Return the [x, y] coordinate for the center point of the cell that contains the specified text.  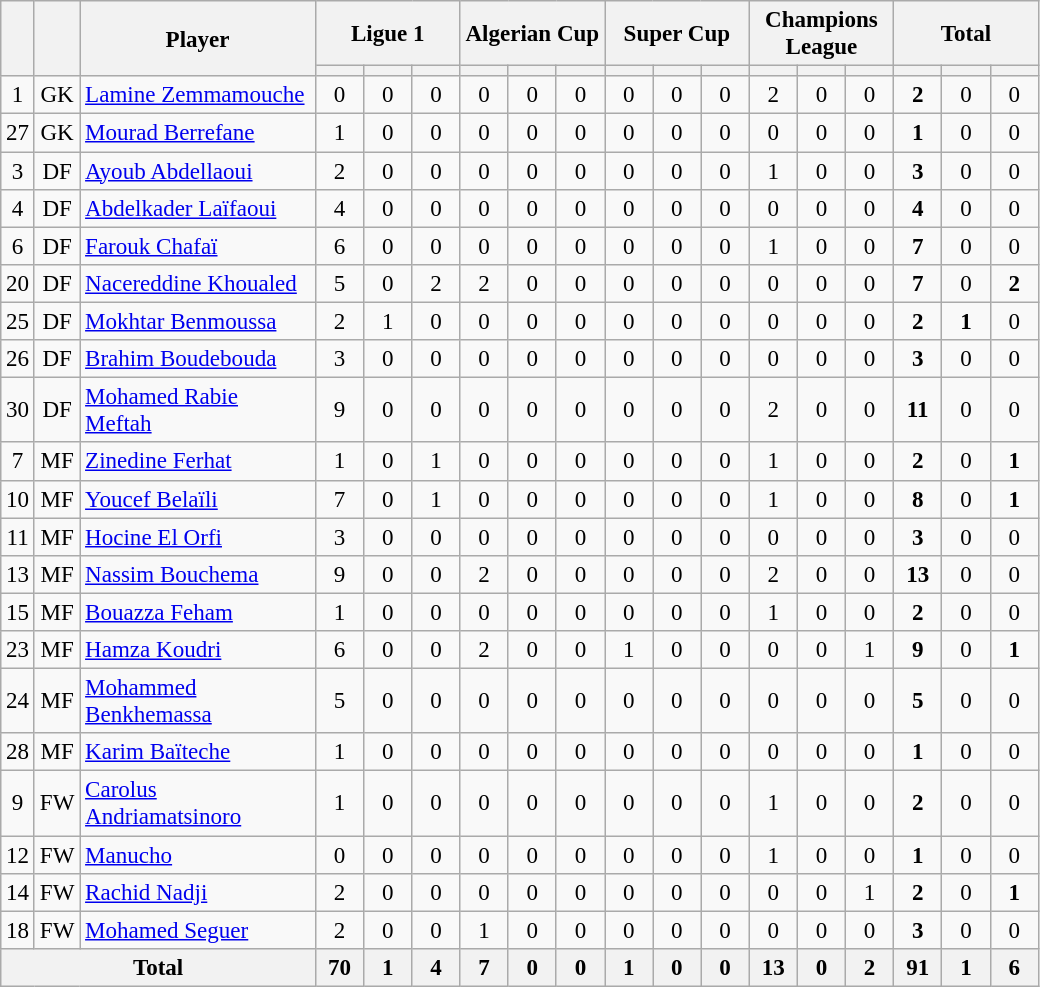
24 [18, 702]
20 [18, 284]
23 [18, 650]
Abdelkader Laïfaoui [198, 209]
Karim Baïteche [198, 752]
27 [18, 133]
Zinedine Ferhat [198, 462]
Hamza Koudri [198, 650]
Mourad Berrefane [198, 133]
Champions League [822, 34]
Nacereddine Khoualed [198, 284]
Super Cup [678, 34]
Farouk Chafaï [198, 246]
Mohamed Rabie Meftah [198, 410]
Brahim Boudebouda [198, 359]
25 [18, 322]
Bouazza Feham [198, 612]
Ligue 1 [388, 34]
Lamine Zemmamouche [198, 95]
Carolus Andriamatsinoro [198, 804]
30 [18, 410]
18 [18, 930]
Algerian Cup [532, 34]
Nassim Bouchema [198, 575]
Ayoub Abdellaoui [198, 171]
14 [18, 893]
12 [18, 855]
Youcef Belaïli [198, 499]
8 [918, 499]
28 [18, 752]
26 [18, 359]
Hocine El Orfi [198, 537]
10 [18, 499]
Player [198, 38]
Rachid Nadji [198, 893]
70 [339, 968]
15 [18, 612]
Mokhtar Benmoussa [198, 322]
91 [918, 968]
Mohamed Seguer [198, 930]
Mohammed Benkhemassa [198, 702]
Manucho [198, 855]
